From the cell containing the given text, extract its center point as (X, Y) coordinate. 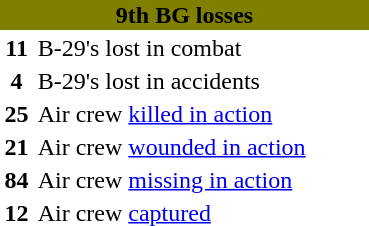
21 (16, 147)
B-29's lost in accidents (202, 81)
25 (16, 114)
Air crew wounded in action (202, 147)
9th BG losses (184, 15)
Air crew missing in action (202, 180)
B-29's lost in combat (202, 48)
84 (16, 180)
Air crew killed in action (202, 114)
11 (16, 48)
4 (16, 81)
